Output the (x, y) coordinate of the center of the cell containing the given text.  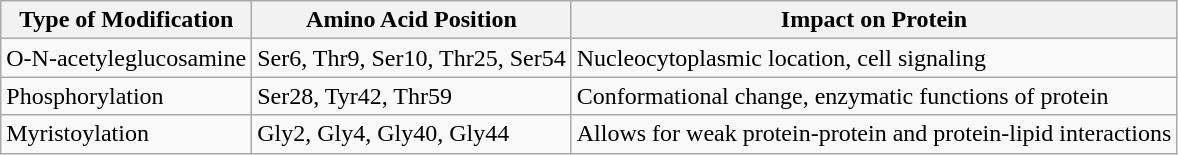
Myristoylation (126, 134)
Gly2, Gly4, Gly40, Gly44 (412, 134)
Impact on Protein (874, 20)
Amino Acid Position (412, 20)
Phosphorylation (126, 96)
Conformational change, enzymatic functions of protein (874, 96)
Ser6, Thr9, Ser10, Thr25, Ser54 (412, 58)
Nucleocytoplasmic location, cell signaling (874, 58)
Ser28, Tyr42, Thr59 (412, 96)
Allows for weak protein-protein and protein-lipid interactions (874, 134)
Type of Modification (126, 20)
O-N-acetyleglucosamine (126, 58)
